Return the (X, Y) coordinate for the center point of the cell that contains the specified text.  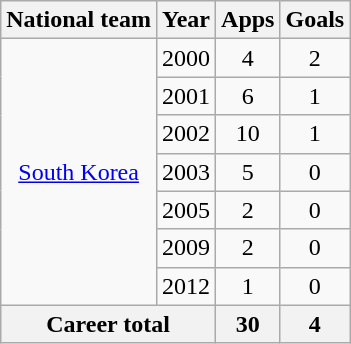
National team (79, 20)
2002 (186, 134)
6 (248, 96)
2005 (186, 210)
South Korea (79, 172)
2003 (186, 172)
Career total (108, 324)
5 (248, 172)
2001 (186, 96)
2009 (186, 248)
Year (186, 20)
10 (248, 134)
Goals (315, 20)
30 (248, 324)
Apps (248, 20)
2000 (186, 58)
2012 (186, 286)
